Extract the [x, y] coordinate from the center of the cell holding the provided text.  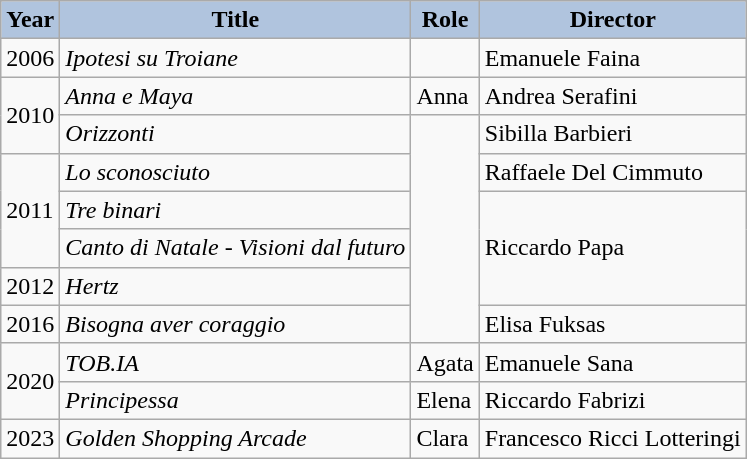
TOB.IA [236, 362]
Title [236, 20]
Canto di Natale - Visioni dal futuro [236, 248]
2006 [30, 58]
2016 [30, 324]
Lo sconosciuto [236, 172]
2012 [30, 286]
2020 [30, 381]
Francesco Ricci Lotteringi [612, 438]
Golden Shopping Arcade [236, 438]
Clara [445, 438]
Emanuele Faina [612, 58]
Elisa Fuksas [612, 324]
Andrea Serafini [612, 96]
Agata [445, 362]
Elena [445, 400]
Principessa [236, 400]
Ipotesi su Troiane [236, 58]
Raffaele Del Cimmuto [612, 172]
Anna [445, 96]
Bisogna aver coraggio [236, 324]
Director [612, 20]
Sibilla Barbieri [612, 134]
Tre binari [236, 210]
2011 [30, 210]
Hertz [236, 286]
Year [30, 20]
Riccardo Papa [612, 248]
2023 [30, 438]
2010 [30, 115]
Anna e Maya [236, 96]
Riccardo Fabrizi [612, 400]
Role [445, 20]
Orizzonti [236, 134]
Emanuele Sana [612, 362]
